Capture the cell that displays the provided text and extract its [X, Y] central coordinate. 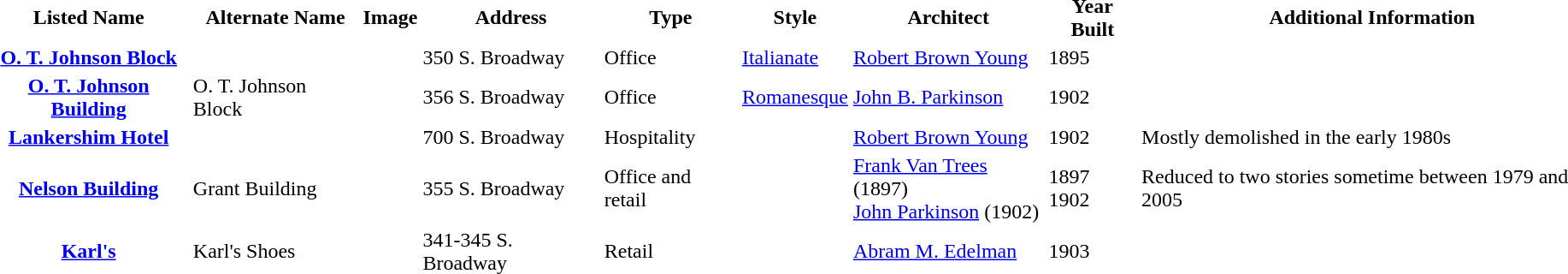
700 S. Broadway [511, 137]
18971902 [1093, 188]
350 S. Broadway [511, 57]
O. T. Johnson Block [275, 98]
John B. Parkinson [948, 98]
Grant Building [275, 188]
Italianate [795, 57]
355 S. Broadway [511, 188]
Frank Van Trees (1897)John Parkinson (1902) [948, 188]
1895 [1093, 57]
356 S. Broadway [511, 98]
Hospitality [670, 137]
Romanesque [795, 98]
Office and retail [670, 188]
